Provide the (x, y) coordinate of the cell's center where the given text is located.  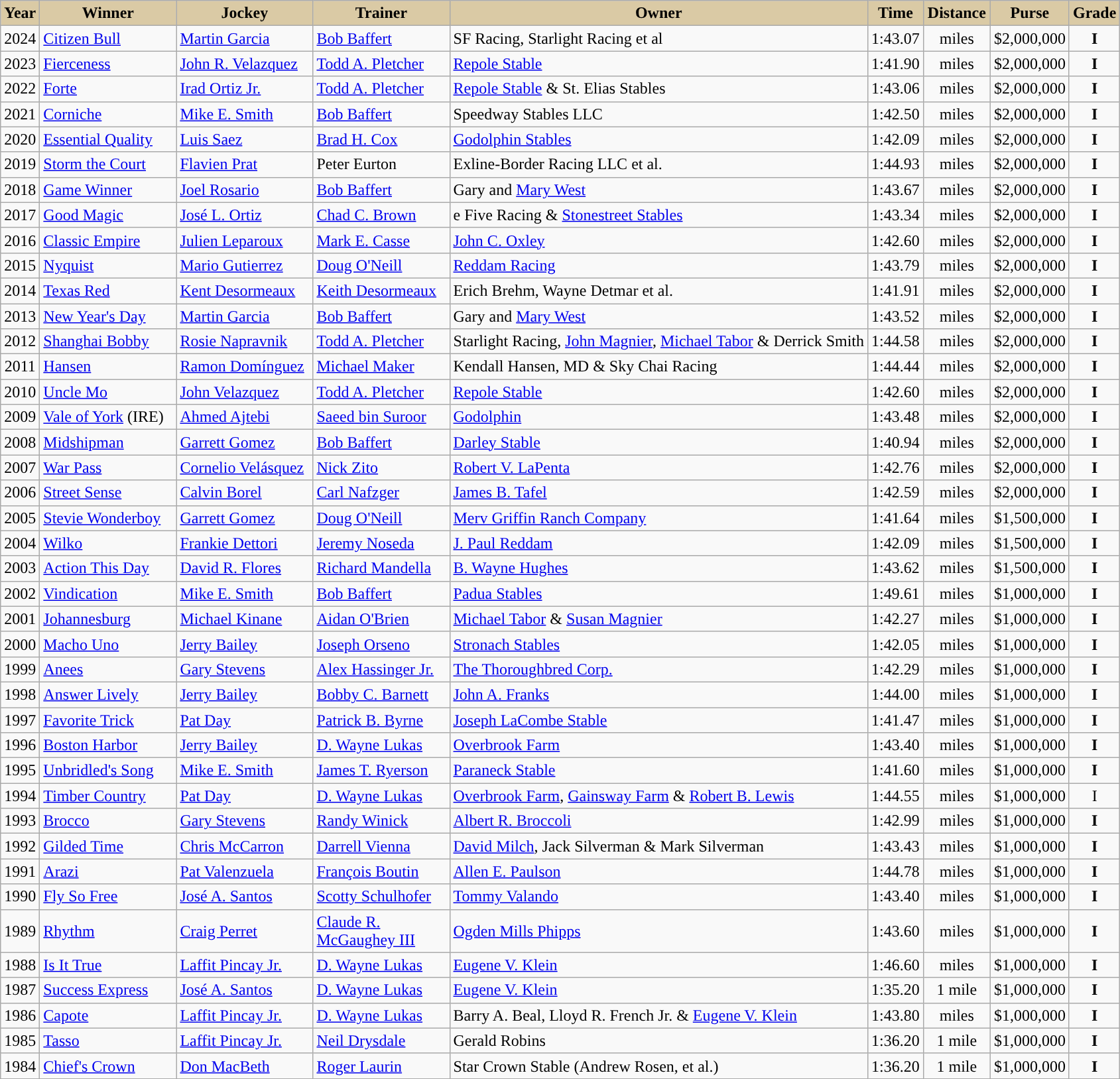
1999 (20, 669)
Merv Griffin Ranch Company (659, 518)
Jeremy Noseda (381, 543)
Flavien Prat (245, 164)
Nick Zito (381, 468)
1:44.00 (896, 694)
Macho Uno (108, 644)
1:42.76 (896, 468)
Erich Brehm, Wayne Detmar et al. (659, 290)
Chief's Crown (108, 1066)
Essential Quality (108, 139)
1986 (20, 1015)
1990 (20, 897)
1:44.78 (896, 871)
Reddam Racing (659, 265)
Trainer (381, 13)
Rosie Napravnik (245, 342)
Frankie Dettori (245, 543)
Mark E. Casse (381, 240)
Darrell Vienna (381, 846)
Keith Desormeaux (381, 290)
1:43.43 (896, 846)
Star Crown Stable (Andrew Rosen, et al.) (659, 1066)
1992 (20, 846)
Unbridled's Song (108, 771)
2013 (20, 316)
Winner (108, 13)
Speedway Stables LLC (659, 114)
Craig Perret (245, 931)
1988 (20, 965)
David R. Flores (245, 568)
Peter Eurton (381, 164)
Classic Empire (108, 240)
Forte (108, 89)
John C. Oxley (659, 240)
Fly So Free (108, 897)
James T. Ryerson (381, 771)
2004 (20, 543)
2008 (20, 442)
Joel Rosario (245, 190)
1:42.05 (896, 644)
2017 (20, 215)
Shanghai Bobby (108, 342)
1989 (20, 931)
2018 (20, 190)
Game Winner (108, 190)
e Five Racing & Stonestreet Stables (659, 215)
1:41.47 (896, 720)
Stronach Stables (659, 644)
Ogden Mills Phipps (659, 931)
Rhythm (108, 931)
Aidan O'Brien (381, 619)
Favorite Trick (108, 720)
Good Magic (108, 215)
2019 (20, 164)
Time (896, 13)
2014 (20, 290)
2006 (20, 493)
Brad H. Cox (381, 139)
Joseph Orseno (381, 644)
Nyquist (108, 265)
2000 (20, 644)
2005 (20, 518)
Repole Stable & St. Elias Stables (659, 89)
Ahmed Ajtebi (245, 417)
1996 (20, 745)
1994 (20, 796)
Distance (956, 13)
2021 (20, 114)
José L. Ortiz (245, 215)
1:43.34 (896, 215)
1985 (20, 1041)
Capote (108, 1015)
Arazi (108, 871)
Hansen (108, 367)
Michael Maker (381, 367)
1:42.59 (896, 493)
Exline-Border Racing LLC et al. (659, 164)
Success Express (108, 990)
1:44.58 (896, 342)
Storm the Court (108, 164)
Ramon Domínguez (245, 367)
Grade (1094, 13)
1:43.62 (896, 568)
2022 (20, 89)
1:43.07 (896, 38)
Scotty Schulhofer (381, 897)
John Velazquez (245, 392)
Patrick B. Byrne (381, 720)
Uncle Mo (108, 392)
Joseph LaCombe Stable (659, 720)
Answer Lively (108, 694)
2015 (20, 265)
J. Paul Reddam (659, 543)
1995 (20, 771)
Michael Tabor & Susan Magnier (659, 619)
Purse (1029, 13)
Overbrook Farm (659, 745)
1998 (20, 694)
2001 (20, 619)
1:43.06 (896, 89)
2023 (20, 64)
2016 (20, 240)
James B. Tafel (659, 493)
Pat Valenzuela (245, 871)
Neil Drysdale (381, 1041)
1:42.99 (896, 821)
Kendall Hansen, MD & Sky Chai Racing (659, 367)
Tasso (108, 1041)
1:42.27 (896, 619)
2002 (20, 594)
1993 (20, 821)
David Milch, Jack Silverman & Mark Silverman (659, 846)
1:43.48 (896, 417)
1:44.55 (896, 796)
Texas Red (108, 290)
1997 (20, 720)
Saeed bin Suroor (381, 417)
2024 (20, 38)
1:43.79 (896, 265)
Stevie Wonderboy (108, 518)
Fierceness (108, 64)
Julien Leparoux (245, 240)
Mario Gutierrez (245, 265)
1:41.91 (896, 290)
Darley Stable (659, 442)
2009 (20, 417)
Wilko (108, 543)
1991 (20, 871)
John R. Velazquez (245, 64)
Timber Country (108, 796)
1:43.52 (896, 316)
Owner (659, 13)
Kent Desormeaux (245, 290)
Randy Winick (381, 821)
Irad Ortiz Jr. (245, 89)
2020 (20, 139)
Carl Nafzger (381, 493)
1:40.94 (896, 442)
Jockey (245, 13)
Michael Kinane (245, 619)
1:46.60 (896, 965)
1:41.60 (896, 771)
Gilded Time (108, 846)
B. Wayne Hughes (659, 568)
Anees (108, 669)
Starlight Racing, John Magnier, Michael Tabor & Derrick Smith (659, 342)
2012 (20, 342)
1:44.93 (896, 164)
Boston Harbor (108, 745)
Godolphin (659, 417)
Gerald Robins (659, 1041)
Vindication (108, 594)
1:43.60 (896, 931)
1:49.61 (896, 594)
Allen E. Paulson (659, 871)
Calvin Borel (245, 493)
Year (20, 13)
1:41.90 (896, 64)
1:43.67 (896, 190)
Chris McCarron (245, 846)
Don MacBeth (245, 1066)
1984 (20, 1066)
Chad C. Brown (381, 215)
Midshipman (108, 442)
Citizen Bull (108, 38)
Vale of York (IRE) (108, 417)
Johannesburg (108, 619)
Godolphin Stables (659, 139)
Albert R. Broccoli (659, 821)
2007 (20, 468)
Tommy Valando (659, 897)
1:42.29 (896, 669)
Richard Mandella (381, 568)
SF Racing, Starlight Racing et al (659, 38)
New Year's Day (108, 316)
1:41.64 (896, 518)
The Thoroughbred Corp. (659, 669)
John A. Franks (659, 694)
2011 (20, 367)
1:43.80 (896, 1015)
Brocco (108, 821)
1987 (20, 990)
Is It True (108, 965)
1:42.50 (896, 114)
Alex Hassinger Jr. (381, 669)
Paraneck Stable (659, 771)
Barry A. Beal, Lloyd R. French Jr. & Eugene V. Klein (659, 1015)
Street Sense (108, 493)
François Boutin (381, 871)
Bobby C. Barnett (381, 694)
Claude R. McGaughey III (381, 931)
War Pass (108, 468)
Corniche (108, 114)
Roger Laurin (381, 1066)
Luis Saez (245, 139)
2010 (20, 392)
Overbrook Farm, Gainsway Farm & Robert B. Lewis (659, 796)
Robert V. LaPenta (659, 468)
Padua Stables (659, 594)
1:44.44 (896, 367)
Cornelio Velásquez (245, 468)
2003 (20, 568)
Action This Day (108, 568)
1:35.20 (896, 990)
